Extract the [X, Y] coordinate from the center of the cell holding the provided text.  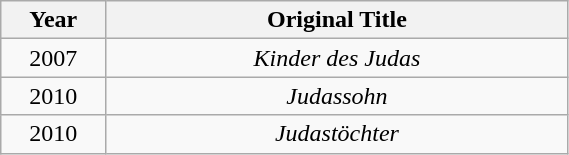
Original Title [337, 20]
Judastöchter [337, 134]
Judassohn [337, 96]
2007 [54, 58]
Year [54, 20]
Kinder des Judas [337, 58]
